Capture the cell that displays the provided text and extract its (X, Y) central coordinate. 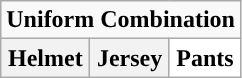
Pants (204, 58)
Uniform Combination (121, 20)
Helmet (46, 58)
Jersey (130, 58)
